Return the (X, Y) coordinate for the center point of the cell that contains the specified text.  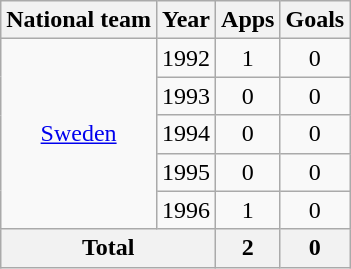
Apps (248, 20)
Sweden (79, 134)
1993 (186, 96)
Goals (315, 20)
1992 (186, 58)
1994 (186, 134)
2 (248, 248)
1996 (186, 210)
National team (79, 20)
Total (108, 248)
Year (186, 20)
1995 (186, 172)
